Extract the (x, y) coordinate from the center of the cell holding the provided text.  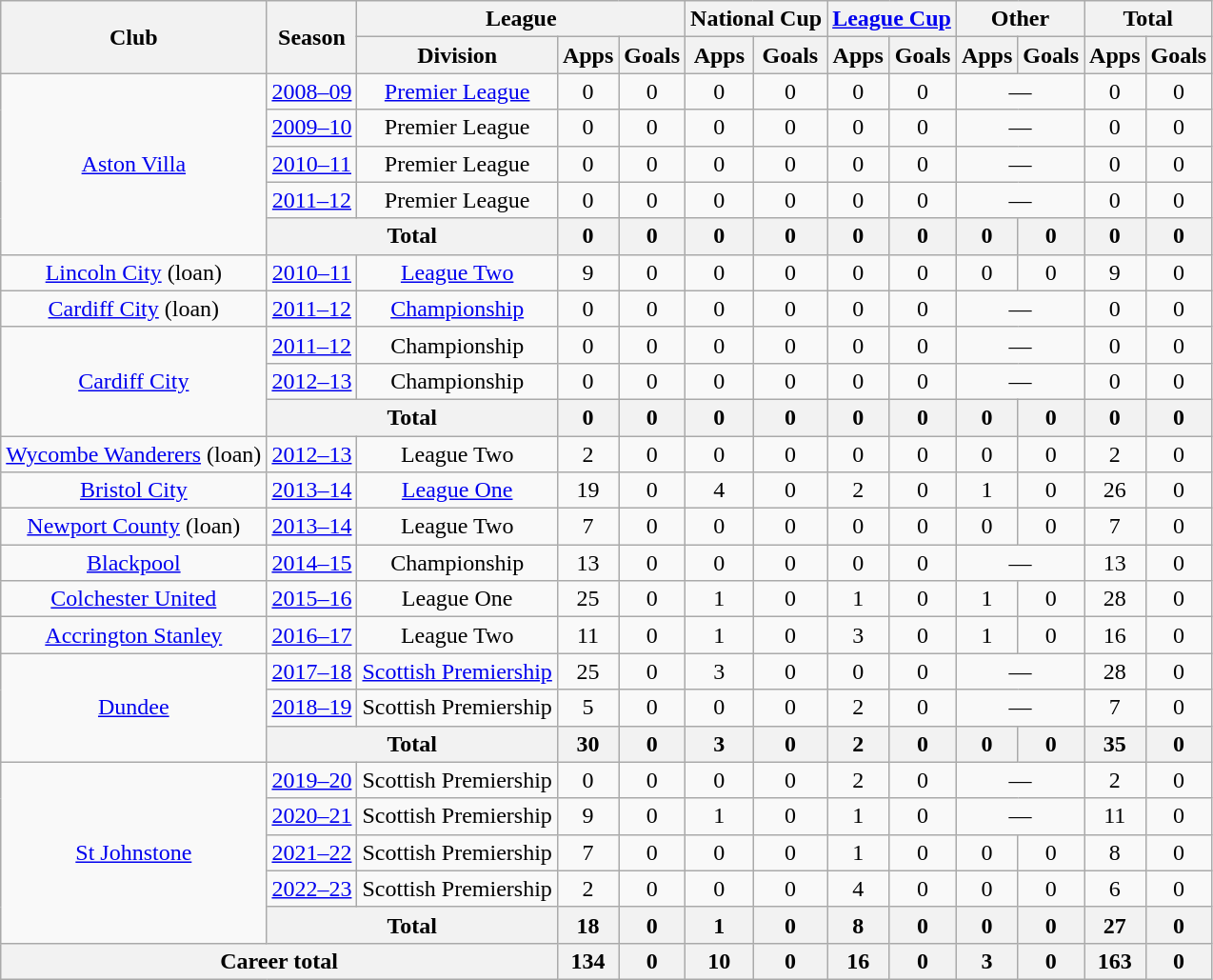
Division (457, 55)
2015–16 (312, 599)
2016–17 (312, 635)
26 (1115, 490)
League Cup (892, 19)
League (522, 19)
2009–10 (312, 128)
Newport County (loan) (133, 527)
2019–20 (312, 780)
2014–15 (312, 563)
10 (720, 961)
5 (587, 708)
Other (1020, 19)
2017–18 (312, 671)
Club (133, 37)
19 (587, 490)
Bristol City (133, 490)
27 (1115, 925)
St Johnstone (133, 852)
30 (587, 744)
National Cup (756, 19)
Colchester United (133, 599)
2008–09 (312, 91)
Wycombe Wanderers (loan) (133, 454)
Cardiff City (133, 381)
Accrington Stanley (133, 635)
2020–21 (312, 816)
Lincoln City (loan) (133, 272)
2018–19 (312, 708)
134 (587, 961)
Cardiff City (loan) (133, 309)
Season (312, 37)
163 (1115, 961)
2021–22 (312, 852)
Aston Villa (133, 164)
35 (1115, 744)
18 (587, 925)
2022–23 (312, 889)
Career total (280, 961)
Blackpool (133, 563)
6 (1115, 889)
Dundee (133, 708)
